Determine the [x, y] coordinate at the center of the cell enclosing the given text.  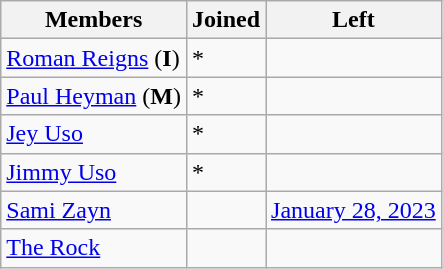
Sami Zayn [94, 210]
Left [354, 20]
Joined [226, 20]
Paul Heyman (M) [94, 96]
January 28, 2023 [354, 210]
Members [94, 20]
Jimmy Uso [94, 172]
The Rock [94, 248]
Roman Reigns (I) [94, 58]
Jey Uso [94, 134]
